Find where the given text appears and provide that cell's center as (x, y) coordinate. 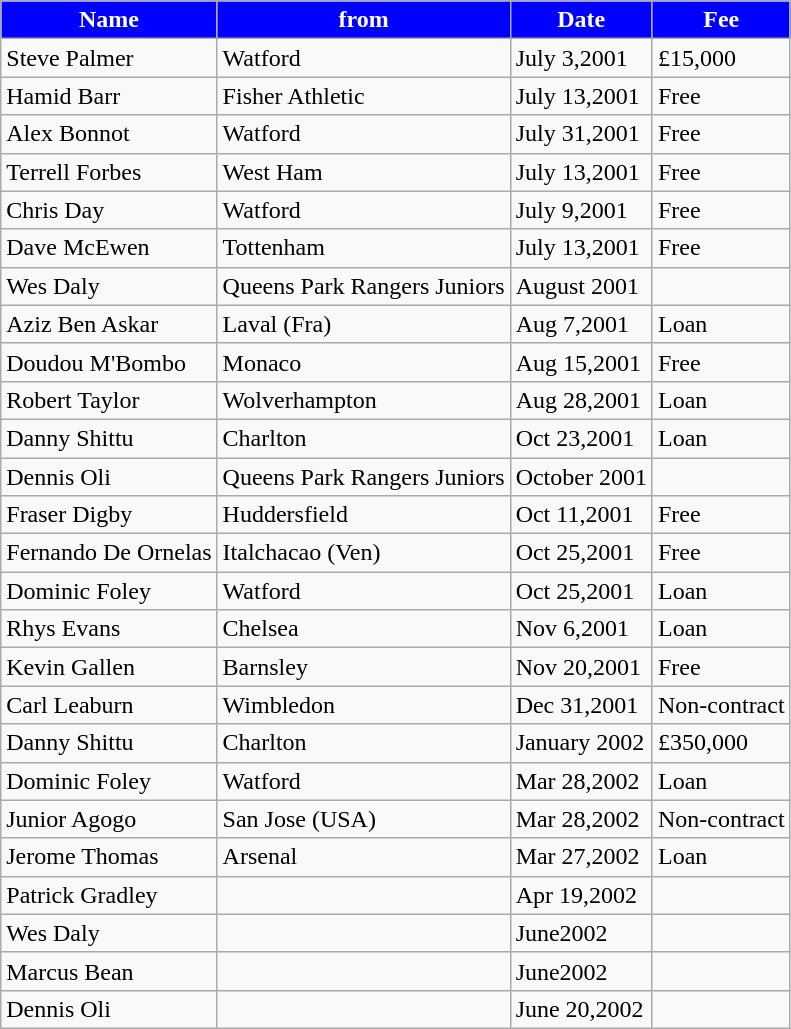
Kevin Gallen (109, 667)
Fraser Digby (109, 515)
Laval (Fra) (364, 324)
Aziz Ben Askar (109, 324)
Oct 11,2001 (581, 515)
January 2002 (581, 743)
Date (581, 20)
October 2001 (581, 477)
Carl Leaburn (109, 705)
July 31,2001 (581, 134)
Mar 27,2002 (581, 857)
Barnsley (364, 667)
Italchacao (Ven) (364, 553)
Nov 6,2001 (581, 629)
Monaco (364, 362)
Dec 31,2001 (581, 705)
Aug 7,2001 (581, 324)
Aug 28,2001 (581, 400)
July 3,2001 (581, 58)
Huddersfield (364, 515)
Arsenal (364, 857)
Aug 15,2001 (581, 362)
Steve Palmer (109, 58)
Robert Taylor (109, 400)
Terrell Forbes (109, 172)
Fernando De Ornelas (109, 553)
Alex Bonnot (109, 134)
Doudou M'Bombo (109, 362)
Wimbledon (364, 705)
Chris Day (109, 210)
from (364, 20)
Junior Agogo (109, 819)
Hamid Barr (109, 96)
Rhys Evans (109, 629)
June 20,2002 (581, 1009)
Nov 20,2001 (581, 667)
Fisher Athletic (364, 96)
San Jose (USA) (364, 819)
Fee (721, 20)
Marcus Bean (109, 971)
Tottenham (364, 248)
Patrick Gradley (109, 895)
£350,000 (721, 743)
Apr 19,2002 (581, 895)
£15,000 (721, 58)
August 2001 (581, 286)
Wolverhampton (364, 400)
Name (109, 20)
Dave McEwen (109, 248)
Chelsea (364, 629)
Oct 23,2001 (581, 438)
July 9,2001 (581, 210)
West Ham (364, 172)
Jerome Thomas (109, 857)
